Pinpoint the cell where the given text exists, returning its (x, y) midpoint coordinate. 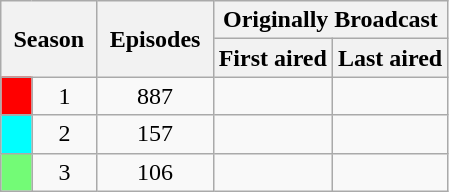
2 (64, 134)
1 (64, 96)
Originally Broadcast (330, 20)
106 (155, 172)
Episodes (155, 39)
887 (155, 96)
Season (49, 39)
157 (155, 134)
First aired (272, 58)
3 (64, 172)
Last aired (390, 58)
